Return [x, y] of the center of cell containing provided text 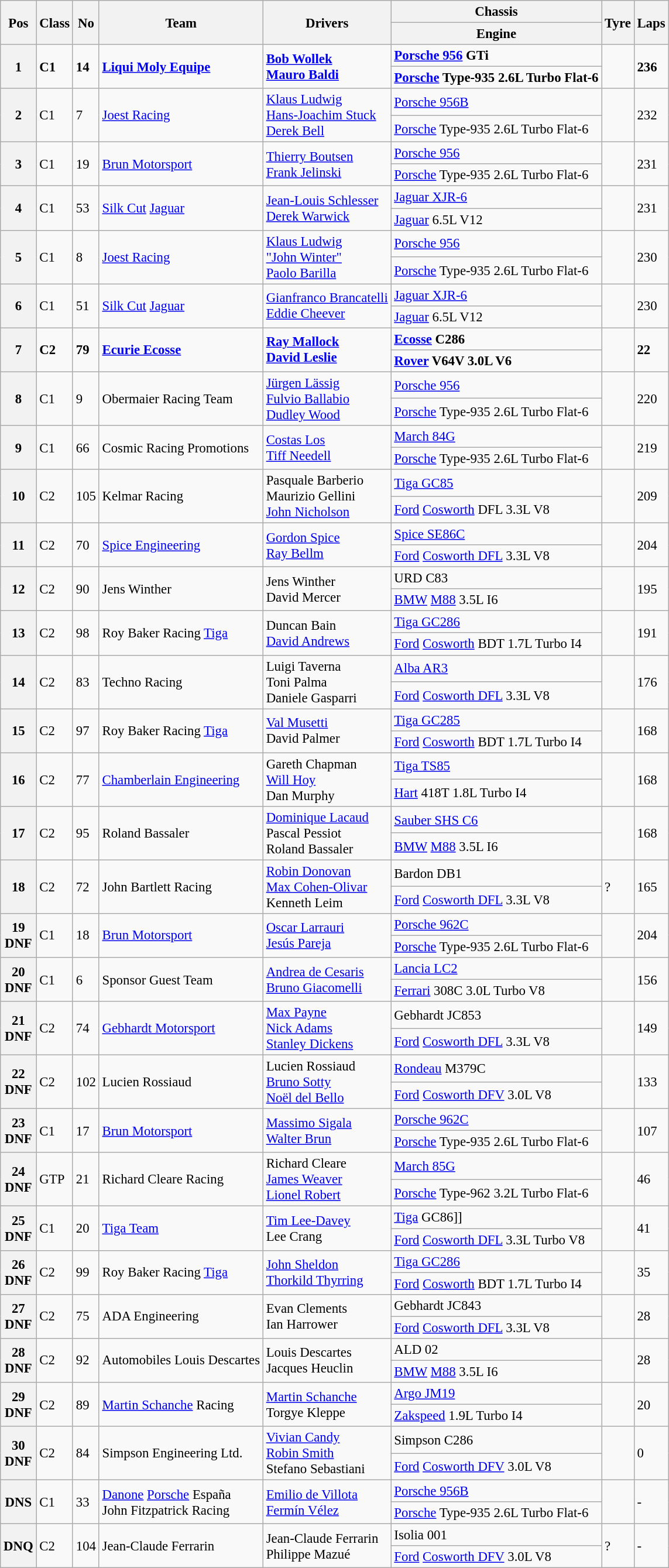
74 [85, 1028]
11 [19, 545]
236 [651, 67]
Gareth Chapman Will Hoy Dan Murphy [327, 780]
Gebhardt JC853 [496, 1015]
Laps [651, 22]
19 [85, 164]
Martin Schanche Racing [181, 1405]
191 [651, 633]
Hart 418T 1.8L Turbo I4 [496, 793]
83 [85, 682]
219 [651, 447]
Simpson C286 [496, 1440]
Evan Clements Ian Harrower [327, 1316]
Tiga GC86]] [496, 1217]
Thierry Boutsen Frank Jelinski [327, 164]
Chassis [496, 12]
Jean-Claude Ferrarin Philippe Mazué [327, 1546]
12 [19, 589]
DNQ [19, 1546]
22DNF [19, 1082]
75 [85, 1316]
Pos [19, 22]
220 [651, 399]
Spice SE86C [496, 534]
2 [19, 115]
33 [85, 1502]
Lucien Rossiaud Bruno Sotty Noël del Bello [327, 1082]
Team [181, 22]
99 [85, 1272]
Ecurie Ecosse [181, 350]
102 [85, 1082]
165 [651, 887]
Lancia LC2 [496, 969]
16 [19, 780]
Engine [496, 34]
Jean-Louis Schlesser Derek Warwick [327, 208]
Tiga GC85 [496, 483]
20DNF [19, 980]
Sauber SHS C6 [496, 820]
89 [85, 1405]
Jens Winther [181, 589]
ADA Engineering [181, 1316]
1 [19, 67]
232 [651, 115]
107 [651, 1131]
ALD 02 [496, 1350]
149 [651, 1028]
30DNF [19, 1453]
98 [85, 633]
25DNF [19, 1228]
Argo JM19 [496, 1394]
Simpson Engineering Ltd. [181, 1453]
21 [85, 1180]
Porsche Type-962 3.2L Turbo Flat-6 [496, 1193]
Ford Cosworth DFL 3.3L Turbo V8 [496, 1240]
Gebhardt JC843 [496, 1305]
Zakspeed 1.9L Turbo I4 [496, 1415]
Louis Descartes Jacques Heuclin [327, 1360]
Max Payne Nick Adams Stanley Dickens [327, 1028]
24DNF [19, 1180]
4 [19, 208]
23DNF [19, 1131]
Ferrari 308C 3.0L Turbo V8 [496, 991]
Automobiles Louis Descartes [181, 1360]
Dominique Lacaud Pascal Pessiot Roland Bassaler [327, 833]
3 [19, 164]
90 [85, 589]
March 84G [496, 437]
46 [651, 1180]
15 [19, 730]
77 [85, 780]
Tim Lee-Davey Lee Crang [327, 1228]
Pasquale Barberio Maurizio Gellini John Nicholson [327, 496]
Luigi Taverna Toni Palma Daniele Gasparri [327, 682]
19DNF [19, 935]
51 [85, 306]
Class [55, 22]
Rondeau M379C [496, 1069]
Ray Mallock David Leslie [327, 350]
0 [651, 1453]
Lucien Rossiaud [181, 1082]
Drivers [327, 22]
53 [85, 208]
29DNF [19, 1405]
66 [85, 447]
5 [19, 257]
Gordon Spice Ray Bellm [327, 545]
Jean-Claude Ferrarin [181, 1546]
133 [651, 1082]
Tiga Team [181, 1228]
URD C83 [496, 578]
Cosmic Racing Promotions [181, 447]
Danone Porsche España John Fitzpatrick Racing [181, 1502]
195 [651, 589]
35 [651, 1272]
209 [651, 496]
Jürgen Lässig Fulvio Ballabio Dudley Wood [327, 399]
Porsche 956 GTi [496, 56]
No [85, 22]
Vivian Candy Robin Smith Stefano Sebastiani [327, 1453]
156 [651, 980]
13 [19, 633]
104 [85, 1546]
Gianfranco Brancatelli Eddie Cheever [327, 306]
Robin Donovan Max Cohen-Olivar Kenneth Leim [327, 887]
Martin Schanche Torgye Kleppe [327, 1405]
92 [85, 1360]
Tyre [618, 22]
Richard Cleare Racing [181, 1180]
97 [85, 730]
Jens Winther David Mercer [327, 589]
70 [85, 545]
Klaus Ludwig "John Winter" Paolo Barilla [327, 257]
176 [651, 682]
John Bartlett Racing [181, 887]
72 [85, 887]
DNS [19, 1502]
Sponsor Guest Team [181, 980]
Kelmar Racing [181, 496]
95 [85, 833]
Obermaier Racing Team [181, 399]
Roland Bassaler [181, 833]
Massimo Sigala Walter Brun [327, 1131]
10 [19, 496]
Costas Los Tiff Needell [327, 447]
79 [85, 350]
28DNF [19, 1360]
Ecosse C286 [496, 339]
Bob Wollek Mauro Baldi [327, 67]
Tiga GC285 [496, 720]
John Sheldon Thorkild Thyrring [327, 1272]
Emilio de Villota Fermín Vélez [327, 1502]
Klaus Ludwig Hans-Joachim Stuck Derek Bell [327, 115]
Chamberlain Engineering [181, 780]
March 85G [496, 1166]
Alba AR3 [496, 668]
84 [85, 1453]
41 [651, 1228]
Val Musetti David Palmer [327, 730]
Techno Racing [181, 682]
Andrea de Cesaris Bruno Giacomelli [327, 980]
Gebhardt Motorsport [181, 1028]
Liqui Moly Equipe [181, 67]
GTP [55, 1180]
Isolia 001 [496, 1535]
22 [651, 350]
Richard Cleare James Weaver Lionel Robert [327, 1180]
Spice Engineering [181, 545]
27DNF [19, 1316]
Oscar Larrauri Jesús Pareja [327, 935]
Duncan Bain David Andrews [327, 633]
21DNF [19, 1028]
Bardon DB1 [496, 873]
Tiga TS85 [496, 766]
105 [85, 496]
Rover V64V 3.0L V6 [496, 361]
26DNF [19, 1272]
